Return [x, y] of the center of cell containing provided text 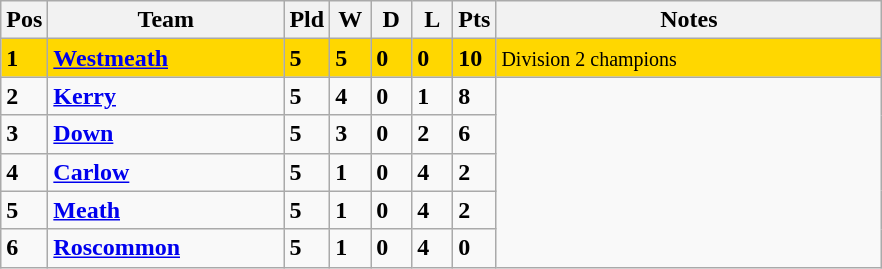
Meath [166, 210]
Roscommon [166, 248]
L [432, 20]
Kerry [166, 96]
Down [166, 134]
W [350, 20]
Notes [689, 20]
Westmeath [166, 58]
Division 2 champions [689, 58]
Carlow [166, 172]
8 [474, 96]
D [392, 20]
Pts [474, 20]
Pos [24, 20]
Pld [307, 20]
10 [474, 58]
Team [166, 20]
